For the text-containing cell, return its midpoint in (X, Y) coordinate format. 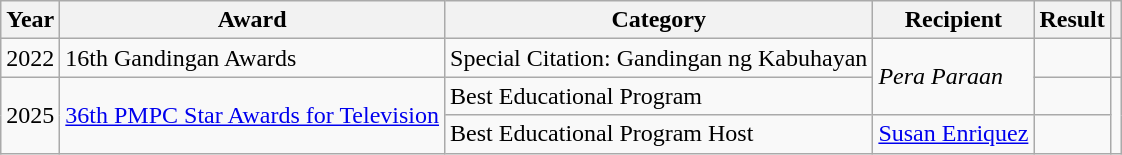
Special Citation: Gandingan ng Kabuhayan (659, 58)
Category (659, 20)
Best Educational Program (659, 96)
Recipient (954, 20)
Result (1072, 20)
2022 (30, 58)
Susan Enriquez (954, 134)
36th PMPC Star Awards for Television (252, 115)
Award (252, 20)
Year (30, 20)
2025 (30, 115)
Best Educational Program Host (659, 134)
16th Gandingan Awards (252, 58)
Pera Paraan (954, 77)
